Return the (x, y) coordinate for the center point of the cell that contains the specified text.  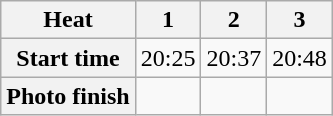
Start time (68, 58)
Photo finish (68, 96)
20:25 (168, 58)
20:48 (300, 58)
1 (168, 20)
20:37 (234, 58)
2 (234, 20)
Heat (68, 20)
3 (300, 20)
